Output the (x, y) coordinate of the center of the cell containing the given text.  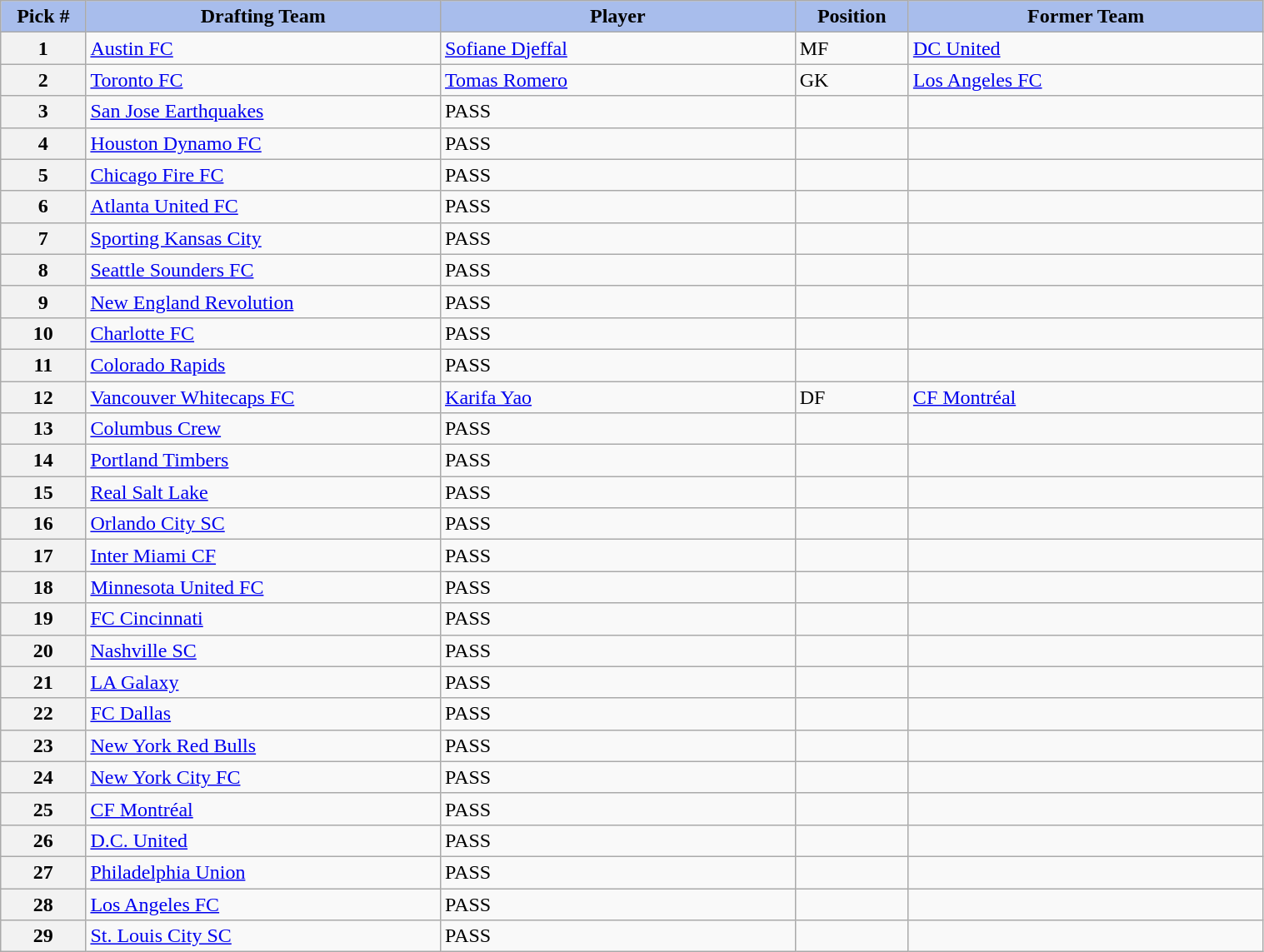
Player (618, 17)
27 (43, 872)
4 (43, 143)
DC United (1086, 48)
MF (852, 48)
Position (852, 17)
8 (43, 270)
29 (43, 936)
Tomas Romero (618, 80)
Portland Timbers (263, 461)
FC Dallas (263, 714)
Inter Miami CF (263, 556)
Colorado Rapids (263, 365)
Austin FC (263, 48)
12 (43, 397)
19 (43, 619)
25 (43, 809)
20 (43, 650)
24 (43, 777)
9 (43, 302)
LA Galaxy (263, 682)
Columbus Crew (263, 429)
1 (43, 48)
Charlotte FC (263, 333)
22 (43, 714)
Houston Dynamo FC (263, 143)
Orlando City SC (263, 524)
Atlanta United FC (263, 207)
Minnesota United FC (263, 587)
Toronto FC (263, 80)
FC Cincinnati (263, 619)
D.C. United (263, 840)
21 (43, 682)
DF (852, 397)
6 (43, 207)
11 (43, 365)
Chicago Fire FC (263, 175)
17 (43, 556)
14 (43, 461)
Drafting Team (263, 17)
Real Salt Lake (263, 492)
7 (43, 238)
13 (43, 429)
16 (43, 524)
Former Team (1086, 17)
Vancouver Whitecaps FC (263, 397)
GK (852, 80)
St. Louis City SC (263, 936)
5 (43, 175)
15 (43, 492)
New York Red Bulls (263, 745)
Philadelphia Union (263, 872)
Seattle Sounders FC (263, 270)
Sporting Kansas City (263, 238)
Sofiane Djeffal (618, 48)
San Jose Earthquakes (263, 112)
Nashville SC (263, 650)
10 (43, 333)
2 (43, 80)
3 (43, 112)
23 (43, 745)
26 (43, 840)
18 (43, 587)
New York City FC (263, 777)
Pick # (43, 17)
New England Revolution (263, 302)
Karifa Yao (618, 397)
28 (43, 904)
